Capture the cell that displays the provided text and extract its [x, y] central coordinate. 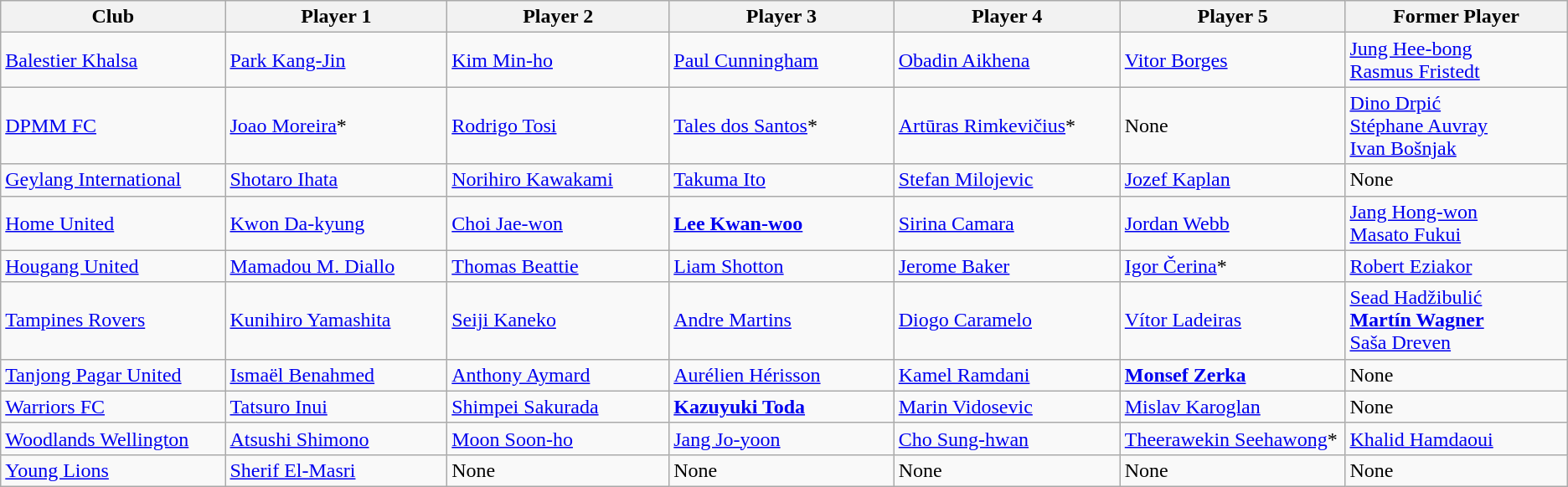
Igor Čerina* [1233, 266]
Jordan Webb [1233, 223]
Warriors FC [113, 407]
Park Kang-Jin [337, 60]
Ismaël Benahmed [337, 375]
Theerawekin Seehawong* [1233, 438]
Sherif El-Masri [337, 470]
Club [113, 17]
Anthony Aymard [558, 375]
Cho Sung-hwan [1007, 438]
Jung Hee-bong Rasmus Fristedt [1456, 60]
Takuma Ito [781, 180]
Monsef Zerka [1233, 375]
Hougang United [113, 266]
Mislav Karoglan [1233, 407]
Khalid Hamdaoui [1456, 438]
Tanjong Pagar United [113, 375]
Former Player [1456, 17]
Kwon Da-kyung [337, 223]
Thomas Beattie [558, 266]
Lee Kwan-woo [781, 223]
Vítor Ladeiras [1233, 320]
Jozef Kaplan [1233, 180]
Jerome Baker [1007, 266]
Choi Jae-won [558, 223]
Diogo Caramelo [1007, 320]
Liam Shotton [781, 266]
Jang Jo-yoon [781, 438]
DPMM FC [113, 126]
Marin Vidosevic [1007, 407]
Mamadou M. Diallo [337, 266]
Balestier Khalsa [113, 60]
Tampines Rovers [113, 320]
Robert Eziakor [1456, 266]
Joao Moreira* [337, 126]
Woodlands Wellington [113, 438]
Vitor Borges [1233, 60]
Dino Drpić Stéphane Auvray Ivan Bošnjak [1456, 126]
Tales dos Santos* [781, 126]
Obadin Aikhena [1007, 60]
Young Lions [113, 470]
Seiji Kaneko [558, 320]
Shotaro Ihata [337, 180]
Player 3 [781, 17]
Kamel Ramdani [1007, 375]
Shimpei Sakurada [558, 407]
Sead Hadžibulić Martín Wagner Saša Dreven [1456, 320]
Paul Cunningham [781, 60]
Aurélien Hérisson [781, 375]
Player 1 [337, 17]
Player 5 [1233, 17]
Player 4 [1007, 17]
Norihiro Kawakami [558, 180]
Rodrigo Tosi [558, 126]
Artūras Rimkevičius* [1007, 126]
Geylang International [113, 180]
Stefan Milojevic [1007, 180]
Home United [113, 223]
Moon Soon-ho [558, 438]
Tatsuro Inui [337, 407]
Sirina Camara [1007, 223]
Kazuyuki Toda [781, 407]
Kim Min-ho [558, 60]
Jang Hong-won Masato Fukui [1456, 223]
Kunihiro Yamashita [337, 320]
Atsushi Shimono [337, 438]
Andre Martins [781, 320]
Player 2 [558, 17]
